Find where the given text appears and provide that cell's center as [X, Y] coordinate. 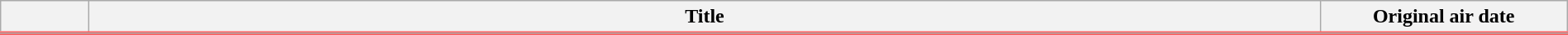
Title [705, 17]
Original air date [1444, 17]
